Return (X, Y) of the center of cell containing provided text 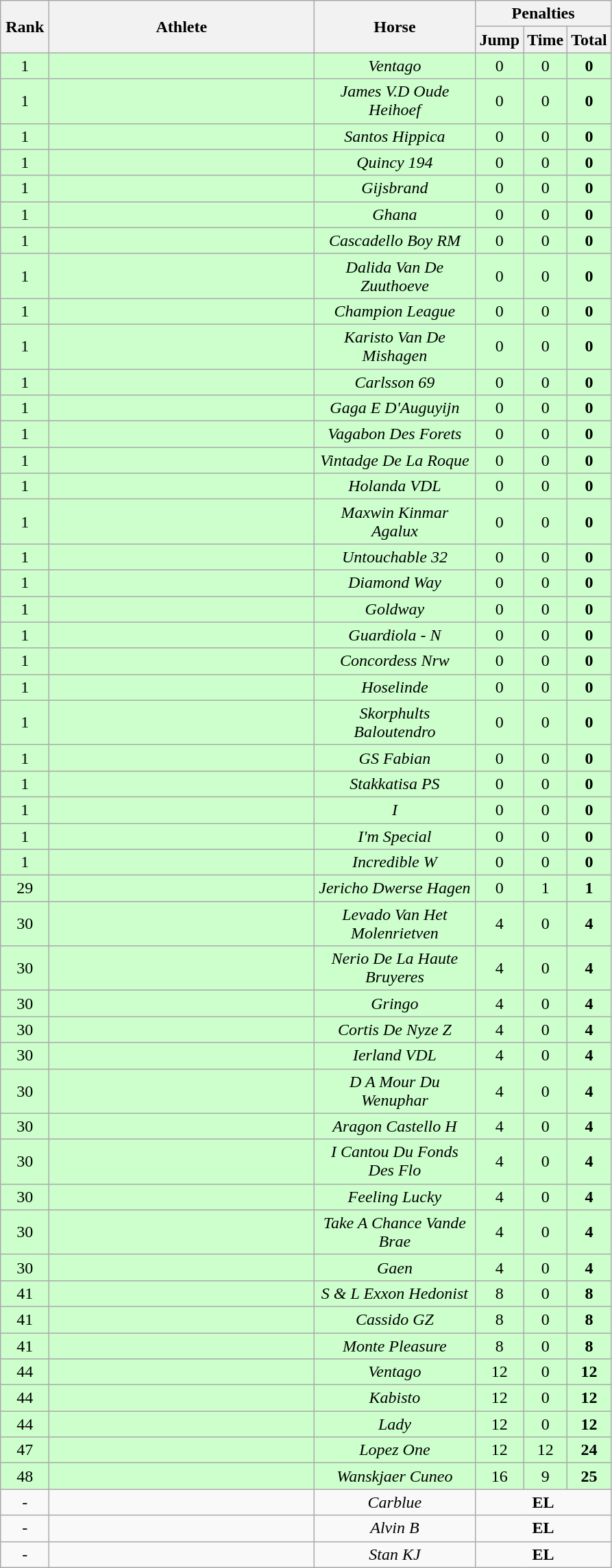
Gijsbrand (395, 188)
16 (500, 1476)
9 (546, 1476)
Concordess Nrw (395, 661)
Vagabon Des Forets (395, 434)
Kabisto (395, 1398)
Cassido GZ (395, 1319)
Untouchable 32 (395, 557)
Hoselinde (395, 687)
Feeling Lucky (395, 1197)
Jump (500, 40)
Karisto Van De Mishagen (395, 347)
Diamond Way (395, 583)
Alvin B (395, 1528)
Carblue (395, 1502)
Cascadello Boy RM (395, 240)
Stan KJ (395, 1554)
I'm Special (395, 836)
Carlsson 69 (395, 382)
47 (25, 1450)
Wanskjaer Cuneo (395, 1476)
Dalida Van De Zuuthoeve (395, 275)
Athlete (182, 27)
S & L Exxon Hedonist (395, 1293)
Gaen (395, 1267)
Quincy 194 (395, 162)
Lady (395, 1424)
Skorphults Baloutendro (395, 722)
Time (546, 40)
Monte Pleasure (395, 1346)
Ierland VDL (395, 1056)
48 (25, 1476)
Holanda VDL (395, 486)
I (395, 810)
Total (589, 40)
Maxwin Kinmar Agalux (395, 522)
Incredible W (395, 862)
25 (589, 1476)
Take A Chance Vande Brae (395, 1232)
Gaga E D'Auguyijn (395, 408)
James V.D Oude Heihoef (395, 101)
29 (25, 888)
Penalties (543, 14)
Aragon Castello H (395, 1126)
D A Mour Du Wenuphar (395, 1091)
Cortis De Nyze Z (395, 1030)
Nerio De La Haute Bruyeres (395, 969)
Jericho Dwerse Hagen (395, 888)
Levado Van Het Molenrietven (395, 923)
Santos Hippica (395, 136)
Ghana (395, 214)
Gringo (395, 1004)
I Cantou Du Fonds Des Flo (395, 1162)
GS Fabian (395, 758)
Goldway (395, 609)
Vintadge De La Roque (395, 460)
Lopez One (395, 1450)
Guardiola - N (395, 635)
Champion League (395, 311)
Rank (25, 27)
Stakkatisa PS (395, 784)
Horse (395, 27)
24 (589, 1450)
